Find where the given text appears and provide that cell's center as [X, Y] coordinate. 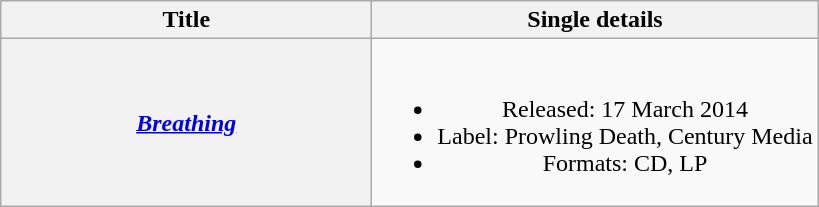
Title [186, 20]
Released: 17 March 2014Label: Prowling Death, Century MediaFormats: CD, LP [595, 122]
Single details [595, 20]
Breathing [186, 122]
